Identify which cell holds the provided text, then report its (X, Y) central coordinate. 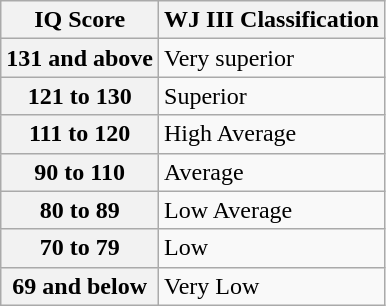
Average (272, 172)
131 and above (80, 58)
Very Low (272, 286)
111 to 120 (80, 134)
Superior (272, 96)
High Average (272, 134)
Very superior (272, 58)
70 to 79 (80, 248)
WJ III Classification (272, 20)
121 to 130 (80, 96)
80 to 89 (80, 210)
90 to 110 (80, 172)
IQ Score (80, 20)
Low Average (272, 210)
Low (272, 248)
69 and below (80, 286)
